Pinpoint the cell where the given text exists, returning its (X, Y) midpoint coordinate. 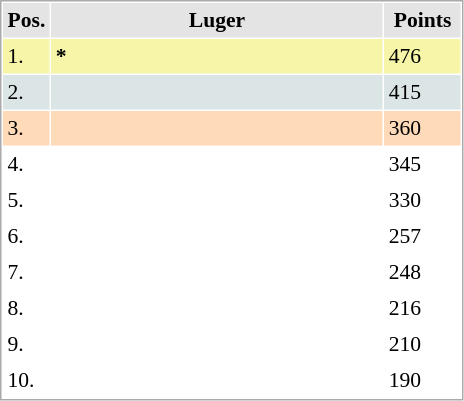
4. (26, 164)
345 (422, 164)
415 (422, 92)
* (217, 56)
10. (26, 380)
2. (26, 92)
6. (26, 236)
210 (422, 344)
Points (422, 20)
248 (422, 272)
1. (26, 56)
257 (422, 236)
8. (26, 308)
5. (26, 200)
330 (422, 200)
476 (422, 56)
3. (26, 128)
7. (26, 272)
Pos. (26, 20)
360 (422, 128)
190 (422, 380)
Luger (217, 20)
9. (26, 344)
216 (422, 308)
